Locate the cell with the specified text and output its [X, Y] center coordinate. 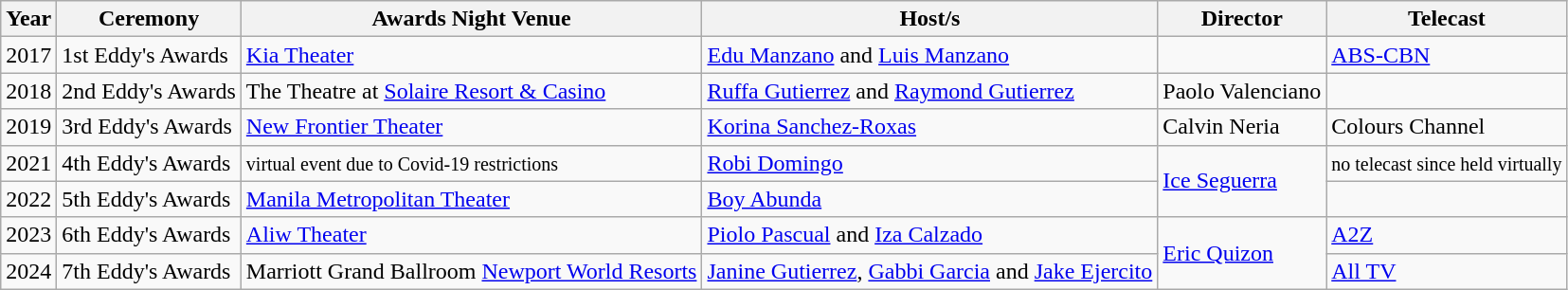
Director [1242, 19]
Manila Metropolitan Theater [472, 199]
Boy Abunda [930, 199]
2019 [28, 127]
2018 [28, 91]
Eric Quizon [1242, 253]
Robi Domingo [930, 163]
All TV [1447, 271]
4th Eddy's Awards [150, 163]
2021 [28, 163]
1st Eddy's Awards [150, 55]
Edu Manzano and Luis Manzano [930, 55]
Marriott Grand Ballroom Newport World Resorts [472, 271]
Calvin Neria [1242, 127]
5th Eddy's Awards [150, 199]
Janine Gutierrez, Gabbi Garcia and Jake Ejercito [930, 271]
Ruffa Gutierrez and Raymond Gutierrez [930, 91]
7th Eddy's Awards [150, 271]
Piolo Pascual and Iza Calzado [930, 235]
2022 [28, 199]
New Frontier Theater [472, 127]
The Theatre at Solaire Resort & Casino [472, 91]
Ceremony [150, 19]
2017 [28, 55]
virtual event due to Covid-19 restrictions [472, 163]
Aliw Theater [472, 235]
6th Eddy's Awards [150, 235]
3rd Eddy's Awards [150, 127]
Kia Theater [472, 55]
Ice Seguerra [1242, 181]
A2Z [1447, 235]
Paolo Valenciano [1242, 91]
Host/s [930, 19]
no telecast since held virtually [1447, 163]
Korina Sanchez-Roxas [930, 127]
2023 [28, 235]
Telecast [1447, 19]
Awards Night Venue [472, 19]
ABS-CBN [1447, 55]
Year [28, 19]
Colours Channel [1447, 127]
2nd Eddy's Awards [150, 91]
2024 [28, 271]
